Output the [x, y] coordinate of the center of the cell containing the given text.  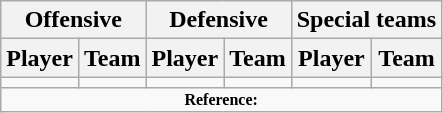
Defensive [218, 20]
Reference: [222, 100]
Offensive [74, 20]
Special teams [366, 20]
